For the text-containing cell, return its midpoint in [X, Y] coordinate format. 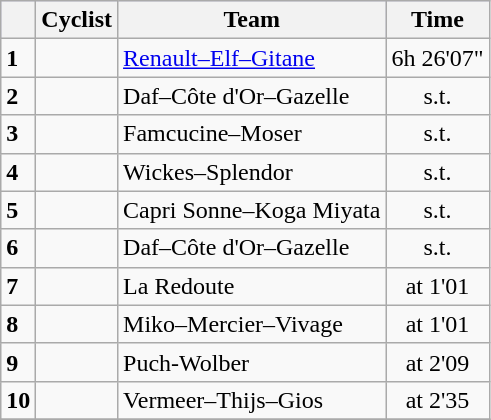
4 [18, 172]
Renault–Elf–Gitane [252, 58]
1 [18, 58]
6h 26'07" [438, 58]
at 2'35 [438, 400]
7 [18, 286]
Time [438, 20]
Wickes–Splendor [252, 172]
2 [18, 96]
9 [18, 362]
8 [18, 324]
Team [252, 20]
3 [18, 134]
Miko–Mercier–Vivage [252, 324]
6 [18, 248]
10 [18, 400]
La Redoute [252, 286]
Cyclist [77, 20]
5 [18, 210]
Capri Sonne–Koga Miyata [252, 210]
Puch-Wolber [252, 362]
at 2'09 [438, 362]
Famcucine–Moser [252, 134]
Vermeer–Thijs–Gios [252, 400]
